Scan for the cell matching the given text and deliver its (x, y) coordinate at center. 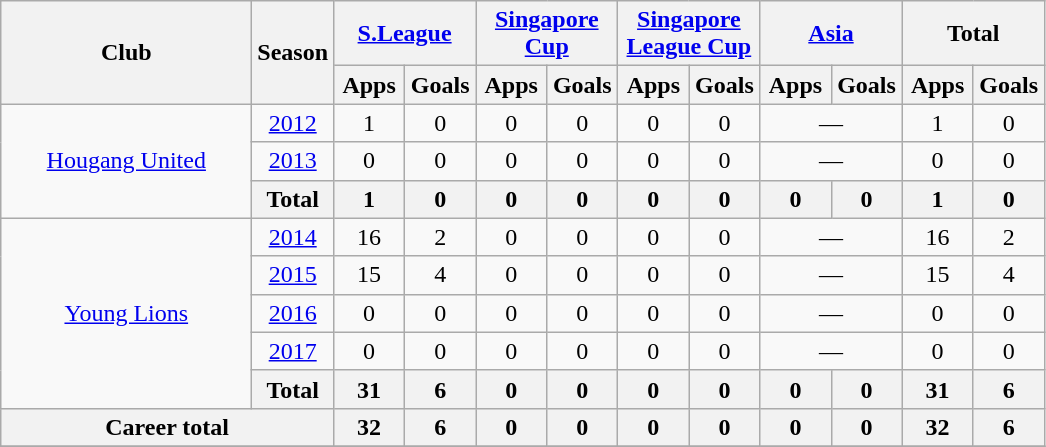
Season (293, 52)
2016 (293, 313)
2012 (293, 123)
S.League (405, 34)
Singapore Cup (547, 34)
2015 (293, 275)
SingaporeLeague Cup (689, 34)
2013 (293, 161)
2017 (293, 351)
Career total (168, 427)
Club (126, 52)
Asia (831, 34)
Young Lions (126, 313)
Hougang United (126, 161)
2014 (293, 237)
